For the text-containing cell, return its midpoint in [X, Y] coordinate format. 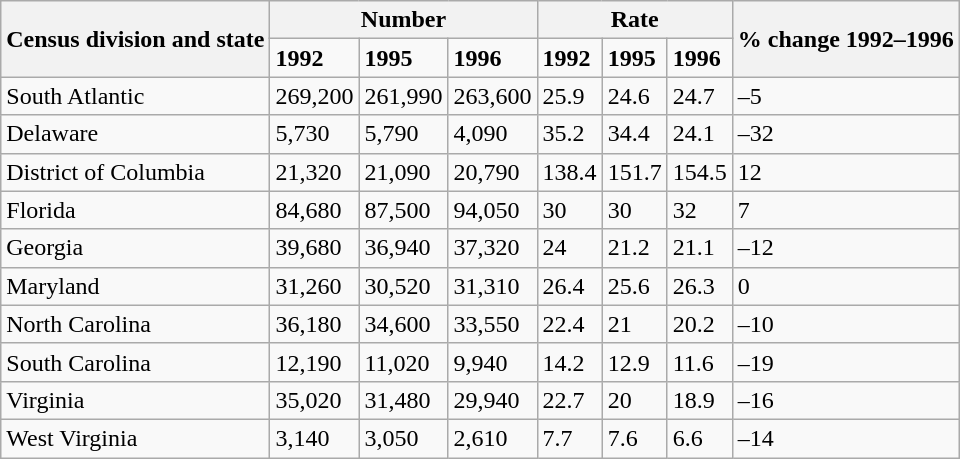
Census division and state [136, 39]
7.6 [634, 438]
Maryland [136, 286]
24.6 [634, 96]
21.1 [700, 248]
24.7 [700, 96]
7 [846, 210]
5,730 [314, 134]
151.7 [634, 172]
31,260 [314, 286]
–32 [846, 134]
29,940 [492, 400]
34.4 [634, 134]
11,020 [404, 362]
North Carolina [136, 324]
36,180 [314, 324]
0 [846, 286]
18.9 [700, 400]
West Virginia [136, 438]
12.9 [634, 362]
Number [404, 20]
26.3 [700, 286]
26.4 [570, 286]
20.2 [700, 324]
12,190 [314, 362]
2,610 [492, 438]
–12 [846, 248]
31,310 [492, 286]
7.7 [570, 438]
36,940 [404, 248]
6.6 [700, 438]
25.9 [570, 96]
84,680 [314, 210]
% change 1992–1996 [846, 39]
5,790 [404, 134]
11.6 [700, 362]
Rate [634, 20]
Georgia [136, 248]
87,500 [404, 210]
9,940 [492, 362]
21,090 [404, 172]
261,990 [404, 96]
South Carolina [136, 362]
25.6 [634, 286]
39,680 [314, 248]
154.5 [700, 172]
22.7 [570, 400]
22.4 [570, 324]
–16 [846, 400]
Delaware [136, 134]
35,020 [314, 400]
263,600 [492, 96]
–5 [846, 96]
–10 [846, 324]
94,050 [492, 210]
14.2 [570, 362]
South Atlantic [136, 96]
21,320 [314, 172]
4,090 [492, 134]
24.1 [700, 134]
20,790 [492, 172]
21 [634, 324]
138.4 [570, 172]
3,050 [404, 438]
33,550 [492, 324]
34,600 [404, 324]
20 [634, 400]
21.2 [634, 248]
32 [700, 210]
3,140 [314, 438]
30,520 [404, 286]
District of Columbia [136, 172]
269,200 [314, 96]
Florida [136, 210]
35.2 [570, 134]
24 [570, 248]
12 [846, 172]
–19 [846, 362]
31,480 [404, 400]
Virginia [136, 400]
37,320 [492, 248]
–14 [846, 438]
